Return (X, Y) of the center of cell containing provided text 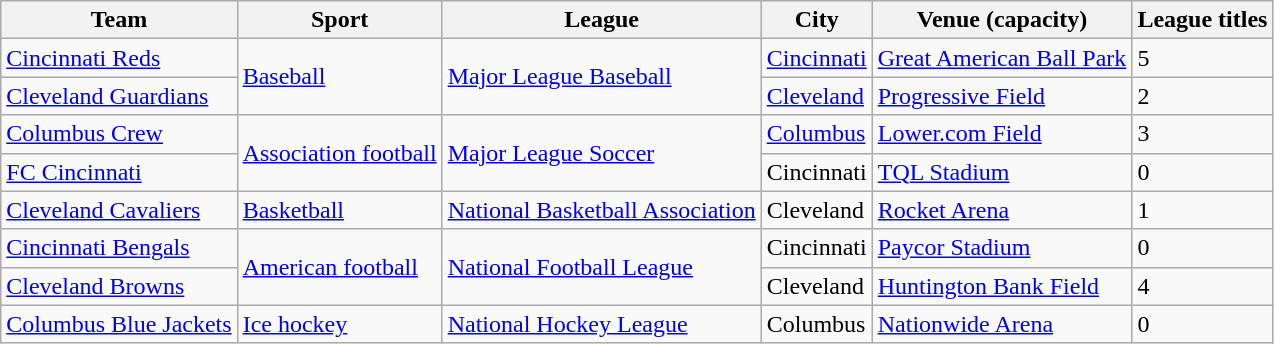
4 (1202, 286)
Cleveland Guardians (119, 96)
5 (1202, 58)
2 (1202, 96)
Cleveland Browns (119, 286)
National Basketball Association (602, 210)
League (602, 20)
Paycor Stadium (1002, 248)
Cincinnati Bengals (119, 248)
Huntington Bank Field (1002, 286)
National Hockey League (602, 324)
Great American Ball Park (1002, 58)
Association football (340, 153)
National Football League (602, 267)
Sport (340, 20)
Major League Soccer (602, 153)
1 (1202, 210)
Cincinnati Reds (119, 58)
Team (119, 20)
Cleveland Cavaliers (119, 210)
Nationwide Arena (1002, 324)
Ice hockey (340, 324)
3 (1202, 134)
Rocket Arena (1002, 210)
Venue (capacity) (1002, 20)
Major League Baseball (602, 77)
TQL Stadium (1002, 172)
FC Cincinnati (119, 172)
Lower.com Field (1002, 134)
American football (340, 267)
Columbus Blue Jackets (119, 324)
Progressive Field (1002, 96)
City (816, 20)
Basketball (340, 210)
League titles (1202, 20)
Columbus Crew (119, 134)
Baseball (340, 77)
